Capture the cell that displays the provided text and extract its (X, Y) central coordinate. 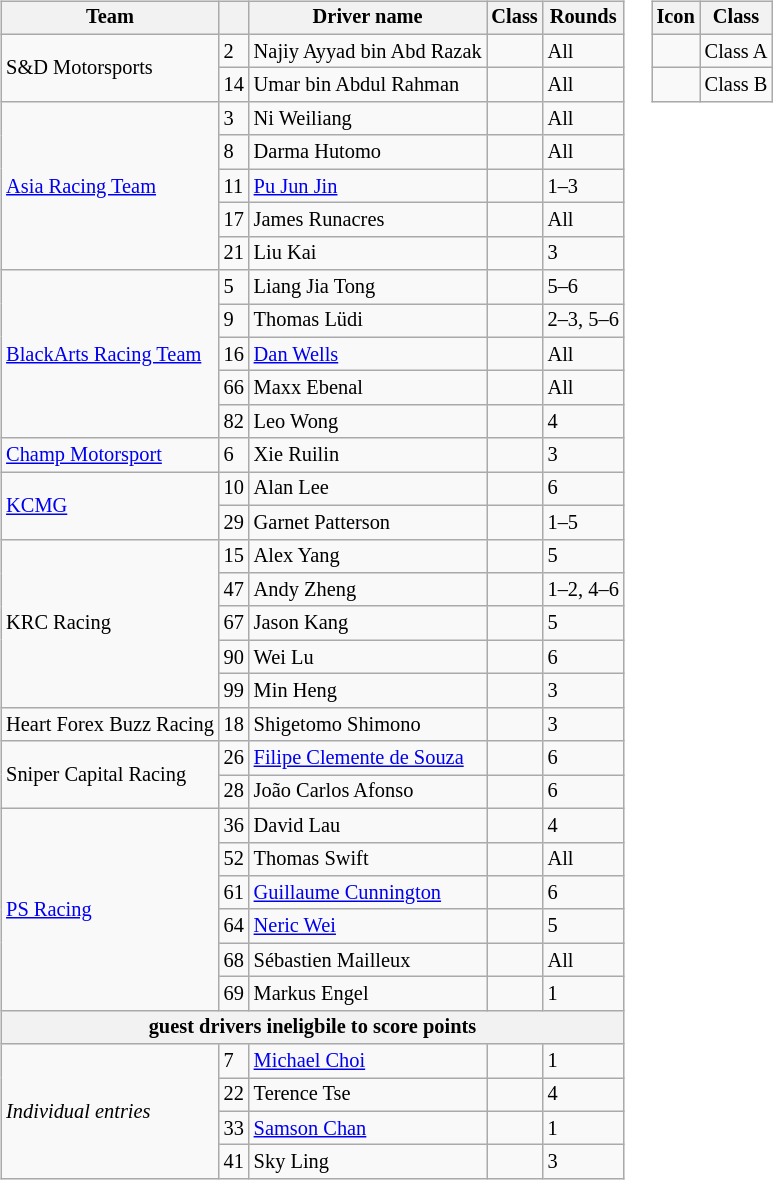
36 (234, 825)
Heart Forex Buzz Racing (110, 724)
9 (234, 321)
15 (234, 556)
Ni Weiliang (368, 119)
Class A (736, 51)
18 (234, 724)
90 (234, 657)
68 (234, 960)
Guillaume Cunnington (368, 893)
Michael Choi (368, 1061)
PS Racing (110, 909)
99 (234, 691)
Najiy Ayyad bin Abd Razak (368, 51)
Rounds (584, 18)
1–2, 4–6 (584, 590)
1–3 (584, 186)
7 (234, 1061)
Filipe Clemente de Souza (368, 758)
Terence Tse (368, 1095)
33 (234, 1128)
66 (234, 388)
Darma Hutomo (368, 152)
2 (234, 51)
João Carlos Afonso (368, 792)
1–5 (584, 522)
Maxx Ebenal (368, 388)
Pu Jun Jin (368, 186)
64 (234, 926)
5–6 (584, 287)
82 (234, 422)
Asia Racing Team (110, 186)
17 (234, 220)
8 (234, 152)
David Lau (368, 825)
61 (234, 893)
Thomas Swift (368, 859)
Alan Lee (368, 489)
Andy Zheng (368, 590)
guest drivers ineligbile to score points (312, 1027)
Individual entries (110, 1112)
Liu Kai (368, 253)
28 (234, 792)
Team (110, 18)
KCMG (110, 506)
52 (234, 859)
69 (234, 994)
Sébastien Mailleux (368, 960)
26 (234, 758)
Thomas Lüdi (368, 321)
Garnet Patterson (368, 522)
Umar bin Abdul Rahman (368, 85)
Sky Ling (368, 1162)
Alex Yang (368, 556)
James Runacres (368, 220)
Driver name (368, 18)
KRC Racing (110, 623)
Jason Kang (368, 623)
BlackArts Racing Team (110, 354)
Wei Lu (368, 657)
11 (234, 186)
21 (234, 253)
41 (234, 1162)
67 (234, 623)
Champ Motorsport (110, 455)
Neric Wei (368, 926)
Samson Chan (368, 1128)
29 (234, 522)
10 (234, 489)
Dan Wells (368, 354)
14 (234, 85)
Leo Wong (368, 422)
Class B (736, 85)
Xie Ruilin (368, 455)
16 (234, 354)
Icon (676, 18)
Shigetomo Shimono (368, 724)
2–3, 5–6 (584, 321)
Markus Engel (368, 994)
S&D Motorsports (110, 68)
Sniper Capital Racing (110, 774)
Liang Jia Tong (368, 287)
22 (234, 1095)
Min Heng (368, 691)
47 (234, 590)
